Determine the (x, y) coordinate at the center of the cell enclosing the given text.  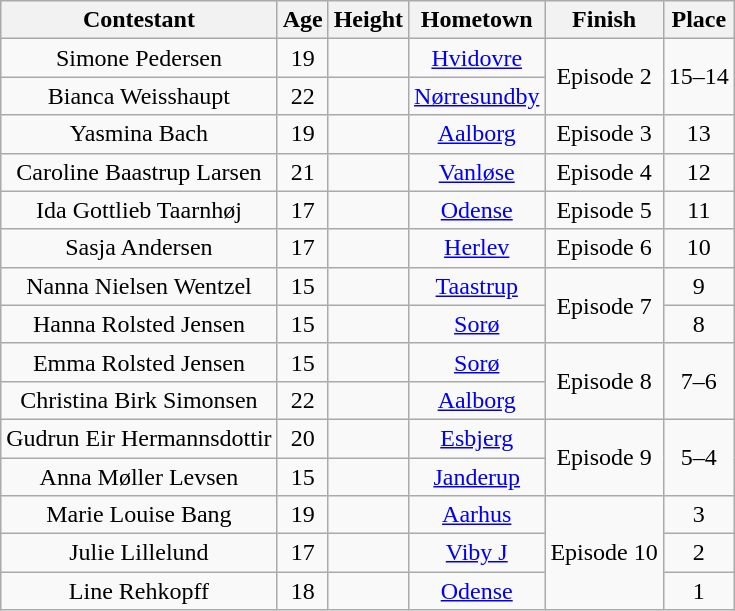
Episode 7 (604, 305)
11 (698, 210)
Episode 5 (604, 210)
8 (698, 324)
9 (698, 286)
15–14 (698, 77)
Herlev (477, 248)
Bianca Weisshaupt (139, 96)
Julie Lillelund (139, 553)
Caroline Baastrup Larsen (139, 172)
21 (302, 172)
2 (698, 553)
Viby J (477, 553)
7–6 (698, 381)
Height (368, 20)
Episode 8 (604, 381)
Taastrup (477, 286)
Sasja Andersen (139, 248)
Age (302, 20)
Line Rehkopff (139, 591)
Contestant (139, 20)
18 (302, 591)
Marie Louise Bang (139, 515)
Simone Pedersen (139, 58)
Hvidovre (477, 58)
Episode 4 (604, 172)
Vanløse (477, 172)
Episode 6 (604, 248)
13 (698, 134)
Nanna Nielsen Wentzel (139, 286)
1 (698, 591)
Aarhus (477, 515)
Esbjerg (477, 438)
Episode 3 (604, 134)
Nørresundby (477, 96)
Episode 2 (604, 77)
20 (302, 438)
Episode 9 (604, 457)
Finish (604, 20)
3 (698, 515)
Janderup (477, 477)
Episode 10 (604, 553)
Hometown (477, 20)
Place (698, 20)
Yasmina Bach (139, 134)
Ida Gottlieb Taarnhøj (139, 210)
Hanna Rolsted Jensen (139, 324)
Anna Møller Levsen (139, 477)
Christina Birk Simonsen (139, 400)
Gudrun Eir Hermannsdottir (139, 438)
10 (698, 248)
12 (698, 172)
5–4 (698, 457)
Emma Rolsted Jensen (139, 362)
